Scan for the cell matching the given text and deliver its (x, y) coordinate at center. 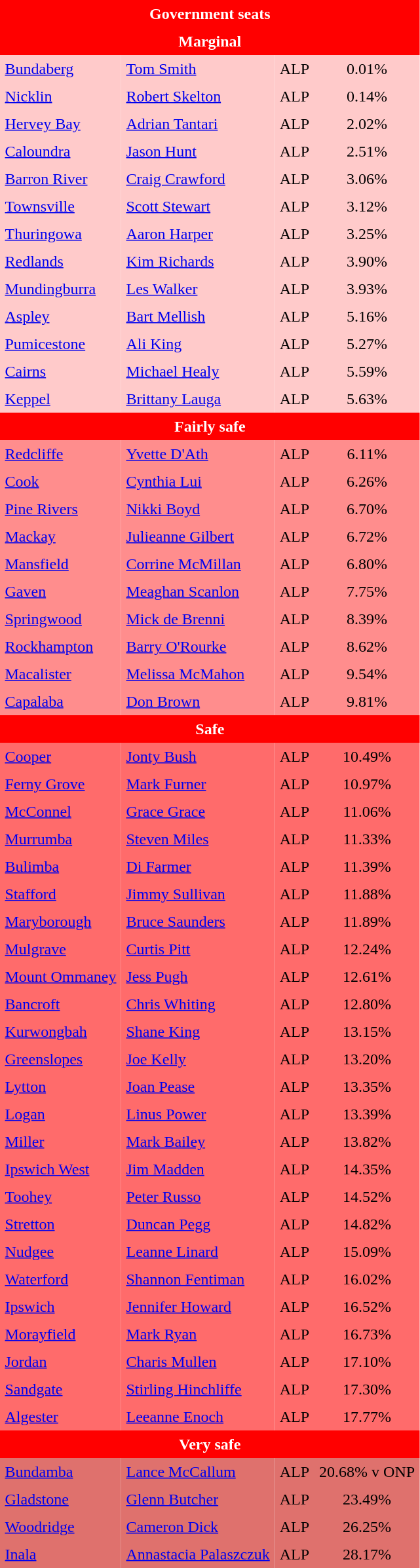
Bulimba (60, 867)
13.15% (367, 1032)
11.06% (367, 812)
Marginal (210, 42)
Jess Pugh (198, 977)
17.77% (367, 1417)
Bart Mellish (198, 317)
14.35% (367, 1170)
Caloundra (60, 152)
Ali King (198, 345)
9.54% (367, 675)
13.39% (367, 1115)
Redlands (60, 262)
Grace Grace (198, 812)
Keppel (60, 400)
Bancroft (60, 1005)
7.75% (367, 592)
Yvette D'Ath (198, 455)
Scott Stewart (198, 207)
Springwood (60, 620)
Barry O'Rourke (198, 647)
Mundingburra (60, 289)
Macalister (60, 675)
6.80% (367, 565)
6.70% (367, 510)
Safe (210, 730)
9.81% (367, 702)
Miller (60, 1142)
Joan Pease (198, 1087)
Cairns (60, 372)
14.52% (367, 1197)
13.82% (367, 1142)
5.27% (367, 345)
3.06% (367, 179)
Capalaba (60, 702)
Aaron Harper (198, 234)
11.33% (367, 840)
17.10% (367, 1362)
Pine Rivers (60, 510)
Leeanne Enoch (198, 1417)
Redcliffe (60, 455)
Ipswich (60, 1307)
13.35% (367, 1087)
11.39% (367, 867)
Joe Kelly (198, 1060)
Murrumba (60, 840)
16.52% (367, 1307)
17.30% (367, 1390)
15.09% (367, 1252)
Mick de Brenni (198, 620)
Jimmy Sullivan (198, 895)
Greenslopes (60, 1060)
2.02% (367, 124)
Nudgee (60, 1252)
Stafford (60, 895)
Mark Furner (198, 785)
Very safe (210, 1445)
6.11% (367, 455)
Linus Power (198, 1115)
Adrian Tantari (198, 124)
Mount Ommaney (60, 977)
16.73% (367, 1335)
10.49% (367, 757)
16.02% (367, 1280)
Kim Richards (198, 262)
Bundaberg (60, 69)
Pumicestone (60, 345)
Stretton (60, 1225)
Rockhampton (60, 647)
Logan (60, 1115)
Robert Skelton (198, 97)
Mark Ryan (198, 1335)
Shane King (198, 1032)
Nicklin (60, 97)
Di Farmer (198, 867)
Kurwongbah (60, 1032)
11.89% (367, 922)
0.01% (367, 69)
Mark Bailey (198, 1142)
5.16% (367, 317)
Ferny Grove (60, 785)
Cook (60, 482)
8.39% (367, 620)
Cameron Dick (198, 1527)
Fairly safe (210, 427)
Steven Miles (198, 840)
Toohey (60, 1197)
Les Walker (198, 289)
Cooper (60, 757)
Morayfield (60, 1335)
20.68% v ONP (367, 1472)
Peter Russo (198, 1197)
5.63% (367, 400)
Maryborough (60, 922)
Woodridge (60, 1527)
Gladstone (60, 1500)
3.90% (367, 262)
Bundamba (60, 1472)
13.20% (367, 1060)
6.26% (367, 482)
Brittany Lauga (198, 400)
Meaghan Scanlon (198, 592)
Lytton (60, 1087)
Don Brown (198, 702)
Ipswich West (60, 1170)
Leanne Linard (198, 1252)
Algester (60, 1417)
Barron River (60, 179)
Curtis Pitt (198, 950)
Melissa McMahon (198, 675)
Hervey Bay (60, 124)
Corrine McMillan (198, 565)
Sandgate (60, 1390)
Jonty Bush (198, 757)
Bruce Saunders (198, 922)
Nikki Boyd (198, 510)
0.14% (367, 97)
12.80% (367, 1005)
Glenn Butcher (198, 1500)
3.93% (367, 289)
Duncan Pegg (198, 1225)
2.51% (367, 152)
10.97% (367, 785)
Lance McCallum (198, 1472)
Thuringowa (60, 234)
3.12% (367, 207)
Michael Healy (198, 372)
Craig Crawford (198, 179)
Government seats (210, 14)
12.61% (367, 977)
Townsville (60, 207)
Jim Madden (198, 1170)
Mansfield (60, 565)
Shannon Fentiman (198, 1280)
6.72% (367, 537)
Jennifer Howard (198, 1307)
Tom Smith (198, 69)
Jordan (60, 1362)
12.24% (367, 950)
26.25% (367, 1527)
Charis Mullen (198, 1362)
Gaven (60, 592)
Waterford (60, 1280)
Cynthia Lui (198, 482)
Julieanne Gilbert (198, 537)
11.88% (367, 895)
23.49% (367, 1500)
5.59% (367, 372)
14.82% (367, 1225)
3.25% (367, 234)
Jason Hunt (198, 152)
Stirling Hinchliffe (198, 1390)
Chris Whiting (198, 1005)
Mackay (60, 537)
McConnel (60, 812)
Mulgrave (60, 950)
Aspley (60, 317)
8.62% (367, 647)
